Search for the cell housing the specified text and yield its [X, Y] center coordinate. 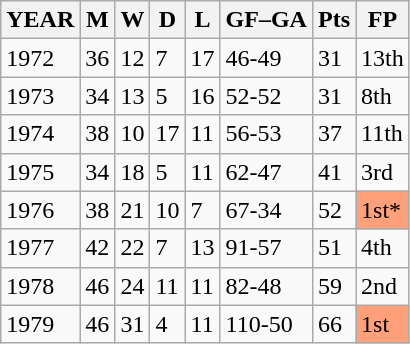
8th [383, 96]
1975 [40, 172]
13th [383, 58]
1978 [40, 286]
110-50 [266, 324]
1979 [40, 324]
52-52 [266, 96]
36 [98, 58]
11th [383, 134]
1st* [383, 210]
GF–GA [266, 20]
52 [334, 210]
1st [383, 324]
L [202, 20]
42 [98, 248]
1976 [40, 210]
1973 [40, 96]
2nd [383, 286]
51 [334, 248]
22 [132, 248]
16 [202, 96]
66 [334, 324]
59 [334, 286]
12 [132, 58]
FP [383, 20]
1977 [40, 248]
21 [132, 210]
Pts [334, 20]
91-57 [266, 248]
4 [168, 324]
41 [334, 172]
3rd [383, 172]
37 [334, 134]
D [168, 20]
4th [383, 248]
46-49 [266, 58]
82-48 [266, 286]
67-34 [266, 210]
YEAR [40, 20]
M [98, 20]
24 [132, 286]
56-53 [266, 134]
1974 [40, 134]
W [132, 20]
1972 [40, 58]
62-47 [266, 172]
18 [132, 172]
